Capture the cell that displays the provided text and extract its [X, Y] central coordinate. 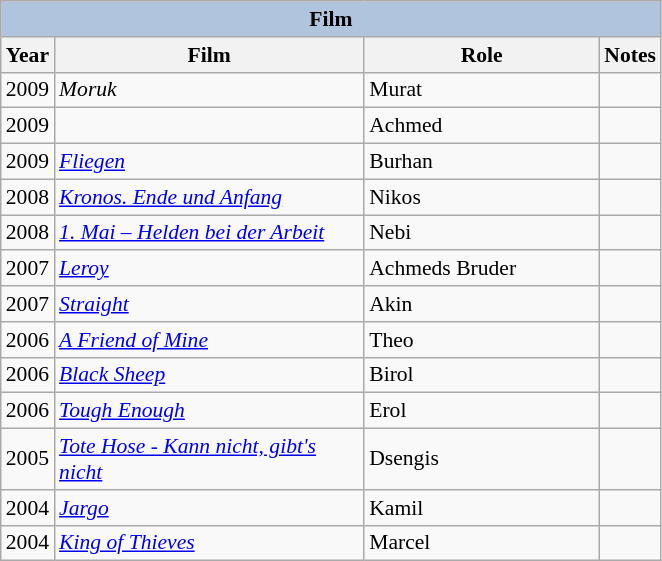
Fliegen [209, 162]
A Friend of Mine [209, 340]
Nebi [482, 233]
Birol [482, 375]
2005 [28, 460]
Year [28, 55]
Jargo [209, 508]
Murat [482, 90]
Straight [209, 304]
Theo [482, 340]
Tote Hose - Kann nicht, gibt's nicht [209, 460]
1. Mai – Helden bei der Arbeit [209, 233]
Moruk [209, 90]
Nikos [482, 197]
Achmed [482, 126]
Leroy [209, 269]
Tough Enough [209, 411]
Akin [482, 304]
Role [482, 55]
King of Thieves [209, 543]
Dsengis [482, 460]
Achmeds Bruder [482, 269]
Marcel [482, 543]
Kronos. Ende und Anfang [209, 197]
Erol [482, 411]
Kamil [482, 508]
Black Sheep [209, 375]
Burhan [482, 162]
Notes [630, 55]
